Search for the cell housing the specified text and yield its (x, y) center coordinate. 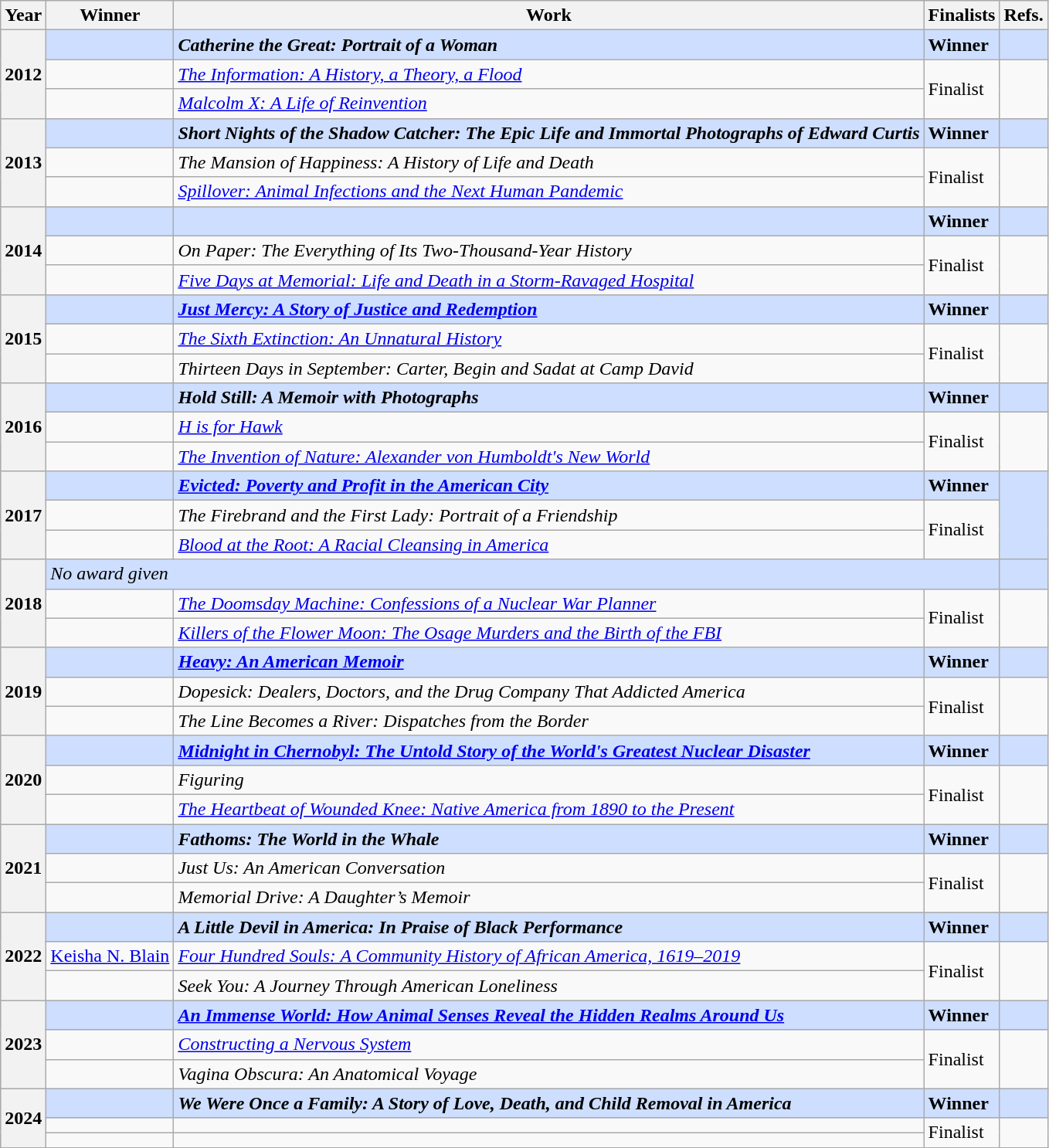
2020 (23, 779)
On Paper: The Everything of Its Two-Thousand-Year History (548, 250)
2021 (23, 868)
The Information: A History, a Theory, a Flood (548, 74)
Heavy: An American Memoir (548, 662)
Fathoms: The World in the Whale (548, 838)
An Immense World: How Animal Senses Reveal the Hidden Realms Around Us (548, 1015)
The Mansion of Happiness: A History of Life and Death (548, 162)
2019 (23, 691)
Malcolm X: A Life of Reinvention (548, 104)
Constructing a Nervous System (548, 1044)
2023 (23, 1044)
Five Days at Memorial: Life and Death in a Storm-Ravaged Hospital (548, 280)
The Doomsday Machine: Confessions of a Nuclear War Planner (548, 603)
Spillover: Animal Infections and the Next Human Pandemic (548, 192)
We Were Once a Family: A Story of Love, Death, and Child Removal in America (548, 1103)
Just Us: An American Conversation (548, 868)
The Sixth Extinction: An Unnatural History (548, 338)
Keisha N. Blain (110, 956)
2016 (23, 427)
Seek You: A Journey Through American Loneliness (548, 986)
Refs. (1024, 15)
Midnight in Chernobyl: The Untold Story of the World's Greatest Nuclear Disaster (548, 750)
Finalists (962, 15)
Killers of the Flower Moon: The Osage Murders and the Birth of the FBI (548, 633)
2024 (23, 1118)
2012 (23, 74)
H is for Hawk (548, 427)
Thirteen Days in September: Carter, Begin and Sadat at Camp David (548, 369)
No award given (523, 574)
The Line Becomes a River: Dispatches from the Border (548, 721)
2015 (23, 338)
Memorial Drive: A Daughter’s Memoir (548, 898)
Figuring (548, 779)
Four Hundred Souls: A Community History of African America, 1619–2019 (548, 956)
Hold Still: A Memoir with Photographs (548, 398)
Just Mercy: A Story of Justice and Redemption (548, 309)
The Heartbeat of Wounded Knee: Native America from 1890 to the Present (548, 809)
The Invention of Nature: Alexander von Humboldt's New World (548, 457)
Blood at the Root: A Racial Cleansing in America (548, 545)
2013 (23, 162)
2022 (23, 956)
Vagina Obscura: An Anatomical Voyage (548, 1074)
A Little Devil in America: In Praise of Black Performance (548, 927)
2017 (23, 515)
Evicted: Poverty and Profit in the American City (548, 486)
Dopesick: Dealers, Doctors, and the Drug Company That Addicted America (548, 691)
Short Nights of the Shadow Catcher: The Epic Life and Immortal Photographs of Edward Curtis (548, 133)
2014 (23, 250)
Year (23, 15)
2018 (23, 603)
Catherine the Great: Portrait of a Woman (548, 45)
The Firebrand and the First Lady: Portrait of a Friendship (548, 515)
Work (548, 15)
